Locate the cell with the specified text and output its [X, Y] center coordinate. 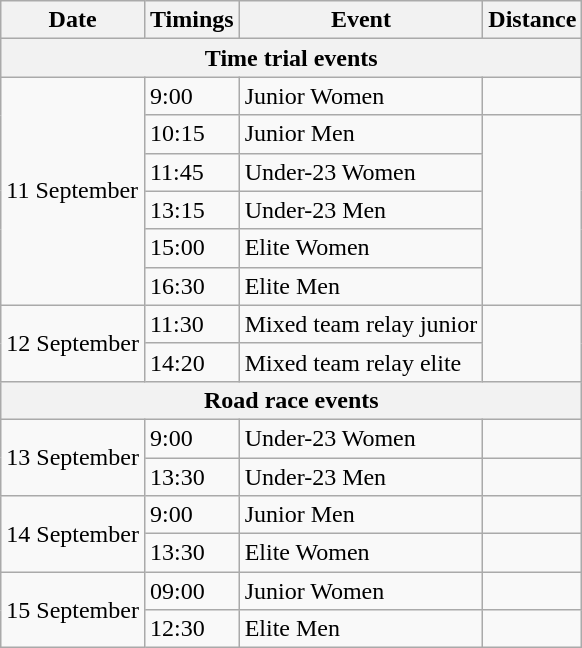
13 September [73, 457]
11 September [73, 191]
14 September [73, 534]
09:00 [192, 591]
Mixed team relay junior [361, 324]
15:00 [192, 248]
10:15 [192, 134]
Distance [532, 20]
16:30 [192, 286]
Date [73, 20]
Timings [192, 20]
Time trial events [292, 58]
Mixed team relay elite [361, 362]
Road race events [292, 400]
13:15 [192, 210]
Event [361, 20]
15 September [73, 610]
12 September [73, 343]
12:30 [192, 629]
11:45 [192, 172]
14:20 [192, 362]
11:30 [192, 324]
